Return the [X, Y] coordinate for the center point of the cell that contains the specified text.  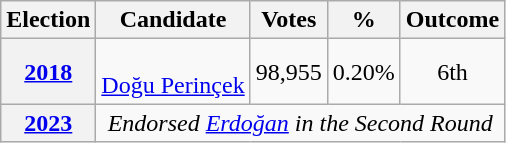
98,955 [288, 72]
0.20% [364, 72]
2018 [48, 72]
Election [48, 20]
% [364, 20]
2023 [48, 123]
Candidate [173, 20]
Endorsed Erdoğan in the Second Round [300, 123]
Doğu Perinçek [173, 72]
Votes [288, 20]
Outcome [452, 20]
6th [452, 72]
